Scan for the cell matching the given text and deliver its (X, Y) coordinate at center. 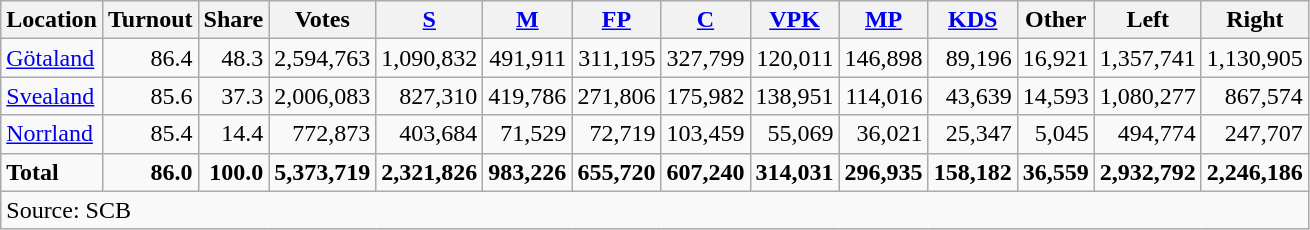
5,373,719 (322, 172)
2,006,083 (322, 96)
89,196 (972, 58)
Votes (322, 20)
Left (1148, 20)
1,080,277 (1148, 96)
Share (234, 20)
2,246,186 (1254, 172)
S (430, 20)
867,574 (1254, 96)
327,799 (706, 58)
419,786 (528, 96)
114,016 (884, 96)
1,090,832 (430, 58)
494,774 (1148, 134)
491,911 (528, 58)
72,719 (616, 134)
Svealand (52, 96)
138,951 (794, 96)
KDS (972, 20)
607,240 (706, 172)
Location (52, 20)
37.3 (234, 96)
Götaland (52, 58)
14,593 (1056, 96)
Norrland (52, 134)
25,347 (972, 134)
VPK (794, 20)
5,045 (1056, 134)
16,921 (1056, 58)
655,720 (616, 172)
1,357,741 (1148, 58)
1,130,905 (1254, 58)
48.3 (234, 58)
C (706, 20)
175,982 (706, 96)
314,031 (794, 172)
55,069 (794, 134)
Total (52, 172)
86.4 (150, 58)
103,459 (706, 134)
296,935 (884, 172)
86.0 (150, 172)
120,011 (794, 58)
311,195 (616, 58)
983,226 (528, 172)
271,806 (616, 96)
85.4 (150, 134)
Source: SCB (655, 210)
2,321,826 (430, 172)
158,182 (972, 172)
2,932,792 (1148, 172)
772,873 (322, 134)
Right (1254, 20)
100.0 (234, 172)
FP (616, 20)
247,707 (1254, 134)
146,898 (884, 58)
14.4 (234, 134)
MP (884, 20)
85.6 (150, 96)
43,639 (972, 96)
2,594,763 (322, 58)
Other (1056, 20)
Turnout (150, 20)
403,684 (430, 134)
36,021 (884, 134)
M (528, 20)
71,529 (528, 134)
36,559 (1056, 172)
827,310 (430, 96)
